Output the [x, y] coordinate of the center of the cell containing the given text.  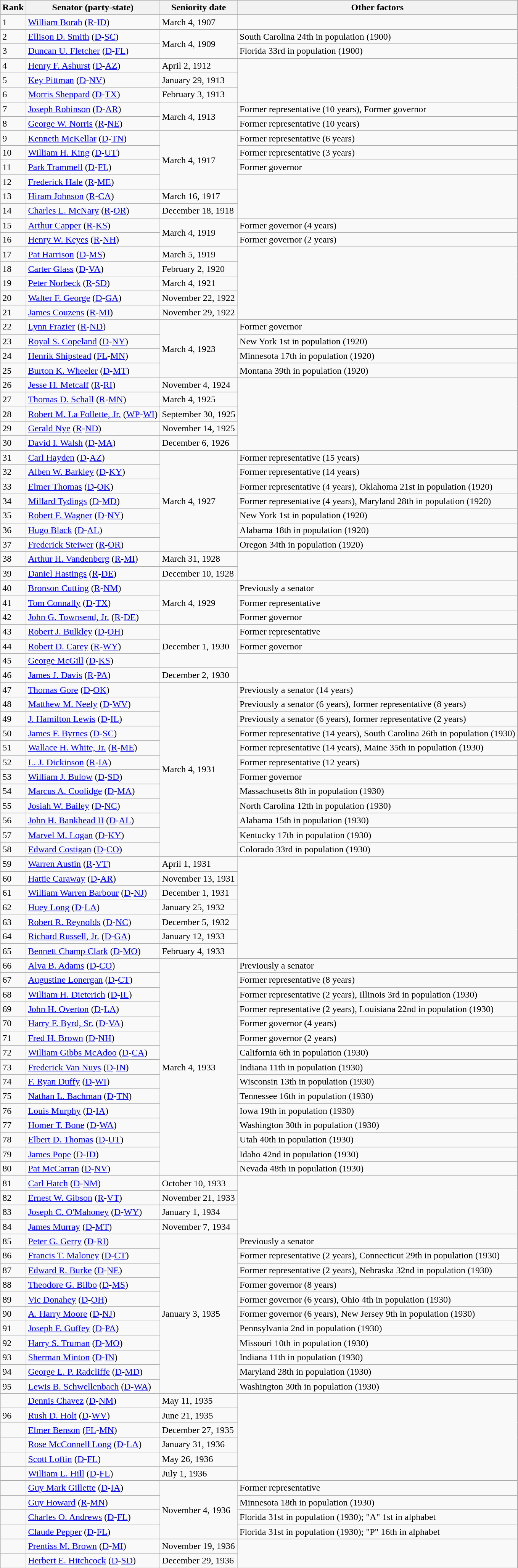
March 16, 1917 [199, 196]
Former representative (8 years) [378, 980]
Former representative (6 years) [378, 138]
January 31, 1936 [199, 1444]
Charles L. McNary (R-OR) [93, 211]
December 5, 1932 [199, 922]
25 [13, 370]
9 [13, 138]
March 4, 1933 [199, 1067]
6 [13, 95]
Ellison D. Smith (D-SC) [93, 37]
Minnesota 17th in population (1920) [378, 356]
William Borah (R-ID) [93, 22]
Homer T. Bone (D-WA) [93, 1125]
78 [13, 1140]
John H. Overton (D-LA) [93, 1009]
December 1, 1931 [199, 893]
Former representative (14 years) [378, 472]
94 [13, 1372]
3 [13, 51]
Josiah W. Bailey (D-NC) [93, 806]
14 [13, 211]
Carl Hatch (D-NM) [93, 1183]
Former representative (2 years), Louisiana 22nd in population (1930) [378, 1009]
December 2, 1930 [199, 675]
Former representative (4 years), Maryland 28th in population (1920) [378, 501]
William Warren Barbour (D-NJ) [93, 893]
Vic Donahey (D-OH) [93, 1299]
Rush D. Holt (D-WV) [93, 1415]
4 [13, 66]
Utah 40th in population (1930) [378, 1140]
35 [13, 516]
90 [13, 1314]
David I. Walsh (D-MA) [93, 443]
L. J. Dickinson (R-IA) [93, 762]
Iowa 19th in population (1930) [378, 1111]
Walter F. George (D-GA) [93, 298]
61 [13, 893]
Hugo Black (D-AL) [93, 530]
March 4, 1917 [199, 160]
Edward R. Burke (D-NE) [93, 1270]
28 [13, 414]
March 4, 1913 [199, 116]
Senator (party-state) [93, 8]
53 [13, 777]
Arthur Capper (R-KS) [93, 225]
James Murray (D-MT) [93, 1227]
33 [13, 487]
44 [13, 646]
Carl Hayden (D-AZ) [93, 458]
Former representative (3 years) [378, 153]
67 [13, 980]
F. Ryan Duffy (D-WI) [93, 1081]
Warren Austin (R-VT) [93, 864]
Joseph C. O'Mahoney (D-WY) [93, 1212]
Jesse H. Metcalf (R-RI) [93, 385]
79 [13, 1154]
Maryland 28th in population (1930) [378, 1372]
Sherman Minton (D-IN) [93, 1358]
March 4, 1923 [199, 349]
Francis T. Maloney (D-CT) [93, 1256]
Oregon 34th in population (1920) [378, 545]
Robert J. Bulkley (D-OH) [93, 631]
November 29, 1922 [199, 312]
James Pope (D-ID) [93, 1154]
Other factors [378, 8]
Burton K. Wheeler (D-MT) [93, 370]
North Carolina 12th in population (1930) [378, 806]
November 19, 1936 [199, 1546]
20 [13, 298]
Florida 31st in population (1930); "A" 1st in alphabet [378, 1517]
June 21, 1935 [199, 1415]
Harry S. Truman (D-MO) [93, 1343]
Rank [13, 8]
Louis Murphy (D-IA) [93, 1111]
63 [13, 922]
38 [13, 559]
70 [13, 1023]
December 6, 1926 [199, 443]
J. Hamilton Lewis (D-IL) [93, 719]
95 [13, 1386]
Frederick Van Nuys (D-IN) [93, 1067]
Former representative (14 years), Maine 35th in population (1930) [378, 748]
Florida 33rd in population (1900) [378, 51]
Minnesota 18th in population (1930) [378, 1502]
Peter G. Gerry (D-RI) [93, 1241]
Seniority date [199, 8]
Bronson Cutting (R-NM) [93, 588]
March 4, 1907 [199, 22]
Hiram Johnson (R-CA) [93, 196]
Joseph Robinson (D-AR) [93, 109]
Former representative (4 years), Oklahoma 21st in population (1920) [378, 487]
Alabama 15th in population (1930) [378, 820]
Florida 31st in population (1930); "P" 16th in alphabet [378, 1531]
George W. Norris (R-NE) [93, 124]
Kenneth McKellar (D-TN) [93, 138]
10 [13, 153]
Idaho 42nd in population (1930) [378, 1154]
John G. Townsend, Jr. (R-DE) [93, 617]
Tennessee 16th in population (1930) [378, 1096]
87 [13, 1270]
November 14, 1925 [199, 429]
40 [13, 588]
Former representative (2 years), Nebraska 32nd in population (1930) [378, 1270]
Duncan U. Fletcher (D-FL) [93, 51]
Daniel Hastings (R-DE) [93, 574]
Henry F. Ashurst (D-AZ) [93, 66]
26 [13, 385]
William H. King (D-UT) [93, 153]
60 [13, 878]
69 [13, 1009]
Charles O. Andrews (D-FL) [93, 1517]
Frederick Hale (R-ME) [93, 182]
27 [13, 399]
Montana 39th in population (1920) [378, 370]
October 10, 1933 [199, 1183]
May 11, 1935 [199, 1401]
Lynn Frazier (R-ND) [93, 327]
56 [13, 820]
Gerald Nye (R-ND) [93, 429]
21 [13, 312]
May 26, 1936 [199, 1459]
April 2, 1912 [199, 66]
February 4, 1933 [199, 951]
43 [13, 631]
South Carolina 24th in population (1900) [378, 37]
32 [13, 472]
74 [13, 1081]
James F. Byrnes (D-SC) [93, 733]
March 4, 1927 [199, 501]
Pat Harrison (D-MS) [93, 254]
April 1, 1931 [199, 864]
54 [13, 791]
Pat McCarran (D-NV) [93, 1169]
Former governor (8 years) [378, 1285]
Alben W. Barkley (D-KY) [93, 472]
83 [13, 1212]
Previously a senator (6 years), former representative (2 years) [378, 719]
Theodore G. Bilbo (D-MS) [93, 1285]
September 30, 1925 [199, 414]
36 [13, 530]
December 18, 1918 [199, 211]
Robert F. Wagner (D-NY) [93, 516]
Massachusetts 8th in population (1930) [378, 791]
1 [13, 22]
41 [13, 602]
Wisconsin 13th in population (1930) [378, 1081]
Former representative (2 years), Connecticut 29th in population (1930) [378, 1256]
Peter Norbeck (R-SD) [93, 283]
Park Trammell (D-FL) [93, 167]
Dennis Chavez (D-NM) [93, 1401]
Alva B. Adams (D-CO) [93, 966]
Former governor (6 years), Ohio 4th in population (1930) [378, 1299]
51 [13, 748]
34 [13, 501]
Guy Mark Gillette (D-IA) [93, 1488]
65 [13, 951]
Former representative (10 years), Former governor [378, 109]
Frederick Steiwer (R-OR) [93, 545]
13 [13, 196]
64 [13, 937]
30 [13, 443]
March 4, 1925 [199, 399]
52 [13, 762]
March 4, 1931 [199, 770]
Hattie Caraway (D-AR) [93, 878]
March 31, 1928 [199, 559]
77 [13, 1125]
Morris Sheppard (D-TX) [93, 95]
Augustine Lonergan (D-CT) [93, 980]
Former governor (6 years), New Jersey 9th in population (1930) [378, 1314]
8 [13, 124]
24 [13, 356]
Robert M. La Follette, Jr. (WP-WI) [93, 414]
January 1, 1934 [199, 1212]
December 1, 1930 [199, 646]
Former representative (2 years), Illinois 3rd in population (1930) [378, 994]
William L. Hill (D-FL) [93, 1473]
11 [13, 167]
January 29, 1913 [199, 80]
William H. Dieterich (D-IL) [93, 994]
November 7, 1934 [199, 1227]
46 [13, 675]
Former representative (12 years) [378, 762]
Colorado 33rd in population (1930) [378, 849]
Huey Long (D-LA) [93, 908]
Previously a senator (14 years) [378, 690]
92 [13, 1343]
76 [13, 1111]
Carter Glass (D-VA) [93, 269]
A. Harry Moore (D-NJ) [93, 1314]
March 4, 1929 [199, 602]
Prentiss M. Brown (D-MI) [93, 1546]
William J. Bulow (D-SD) [93, 777]
Royal S. Copeland (D-NY) [93, 341]
22 [13, 327]
55 [13, 806]
Thomas D. Schall (R-MN) [93, 399]
42 [13, 617]
January 25, 1932 [199, 908]
Pennsylvania 2nd in population (1930) [378, 1328]
February 2, 1920 [199, 269]
December 10, 1928 [199, 574]
Millard Tydings (D-MD) [93, 501]
49 [13, 719]
18 [13, 269]
January 12, 1933 [199, 937]
Alabama 18th in population (1920) [378, 530]
Lewis B. Schwellenbach (D-WA) [93, 1386]
Henrik Shipstead (FL-MN) [93, 356]
Scott Loftin (D-FL) [93, 1459]
March 4, 1919 [199, 233]
Robert R. Reynolds (D-NC) [93, 922]
17 [13, 254]
March 4, 1921 [199, 283]
Fred H. Brown (D-NH) [93, 1038]
68 [13, 994]
Herbert E. Hitchcock (D-SD) [93, 1560]
March 4, 1909 [199, 44]
Missouri 10th in population (1930) [378, 1343]
Guy Howard (R-MN) [93, 1502]
45 [13, 661]
Harry F. Byrd, Sr. (D-VA) [93, 1023]
85 [13, 1241]
48 [13, 704]
71 [13, 1038]
88 [13, 1285]
Matthew M. Neely (D-WV) [93, 704]
59 [13, 864]
47 [13, 690]
23 [13, 341]
Robert D. Carey (R-WY) [93, 646]
William Gibbs McAdoo (D-CA) [93, 1052]
73 [13, 1067]
Former representative (15 years) [378, 458]
7 [13, 109]
Edward Costigan (D-CO) [93, 849]
James J. Davis (R-PA) [93, 675]
93 [13, 1358]
November 22, 1922 [199, 298]
March 5, 1919 [199, 254]
Claude Pepper (D-FL) [93, 1531]
Arthur H. Vandenberg (R-MI) [93, 559]
86 [13, 1256]
Marcus A. Coolidge (D-MA) [93, 791]
John H. Bankhead II (D-AL) [93, 820]
84 [13, 1227]
89 [13, 1299]
Key Pittman (D-NV) [93, 80]
5 [13, 80]
December 29, 1936 [199, 1560]
72 [13, 1052]
Tom Connally (D-TX) [93, 602]
Henry W. Keyes (R-NH) [93, 240]
96 [13, 1415]
62 [13, 908]
91 [13, 1328]
31 [13, 458]
19 [13, 283]
Elbert D. Thomas (D-UT) [93, 1140]
Bennett Champ Clark (D-MO) [93, 951]
November 21, 1933 [199, 1198]
Kentucky 17th in population (1930) [378, 835]
Wallace H. White, Jr. (R-ME) [93, 748]
Joseph F. Guffey (D-PA) [93, 1328]
November 4, 1924 [199, 385]
George L. P. Radcliffe (D-MD) [93, 1372]
82 [13, 1198]
July 1, 1936 [199, 1473]
39 [13, 574]
Rose McConnell Long (D-LA) [93, 1444]
Former representative (14 years), South Carolina 26th in population (1930) [378, 733]
November 13, 1931 [199, 878]
February 3, 1913 [199, 95]
50 [13, 733]
12 [13, 182]
80 [13, 1169]
Richard Russell, Jr. (D-GA) [93, 937]
James Couzens (R-MI) [93, 312]
Former representative (10 years) [378, 124]
January 3, 1935 [199, 1314]
Previously a senator (6 years), former representative (8 years) [378, 704]
75 [13, 1096]
Elmer Benson (FL-MN) [93, 1430]
15 [13, 225]
George McGill (D-KS) [93, 661]
December 27, 1935 [199, 1430]
81 [13, 1183]
16 [13, 240]
Nathan L. Bachman (D-TN) [93, 1096]
Thomas Gore (D-OK) [93, 690]
Nevada 48th in population (1930) [378, 1169]
58 [13, 849]
2 [13, 37]
37 [13, 545]
Marvel M. Logan (D-KY) [93, 835]
29 [13, 429]
57 [13, 835]
Elmer Thomas (D-OK) [93, 487]
Ernest W. Gibson (R-VT) [93, 1198]
November 4, 1936 [199, 1510]
California 6th in population (1930) [378, 1052]
66 [13, 966]
